Pinpoint the cell where the given text exists, returning its [X, Y] midpoint coordinate. 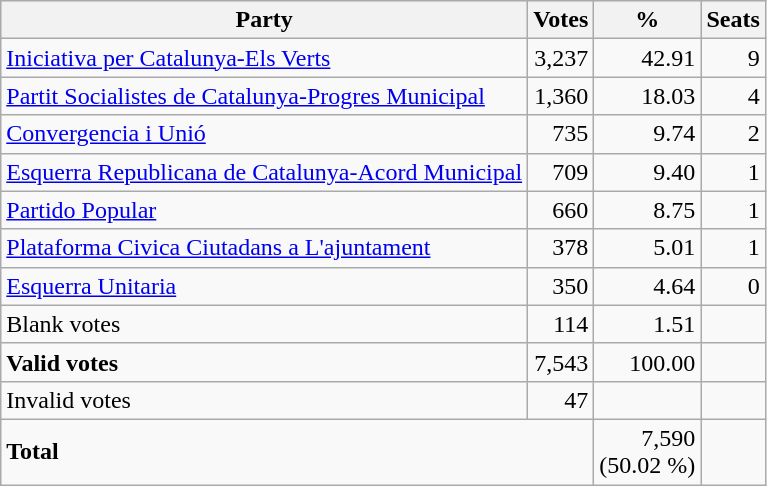
350 [561, 286]
Votes [561, 20]
2 [733, 134]
1,360 [561, 96]
Esquerra Unitaria [264, 286]
1.51 [648, 324]
100.00 [648, 362]
0 [733, 286]
Iniciativa per Catalunya-Els Verts [264, 58]
Seats [733, 20]
8.75 [648, 210]
4.64 [648, 286]
3,237 [561, 58]
9 [733, 58]
709 [561, 172]
18.03 [648, 96]
47 [561, 400]
Blank votes [264, 324]
Total [298, 452]
7,543 [561, 362]
Partido Popular [264, 210]
735 [561, 134]
378 [561, 248]
5.01 [648, 248]
Party [264, 20]
114 [561, 324]
42.91 [648, 58]
Esquerra Republicana de Catalunya-Acord Municipal [264, 172]
Convergencia i Unió [264, 134]
7,590(50.02 %) [648, 452]
Valid votes [264, 362]
% [648, 20]
9.74 [648, 134]
Invalid votes [264, 400]
660 [561, 210]
4 [733, 96]
Plataforma Civica Ciutadans a L'ajuntament [264, 248]
9.40 [648, 172]
Partit Socialistes de Catalunya-Progres Municipal [264, 96]
